Determine the [x, y] coordinate at the center of the cell enclosing the given text.  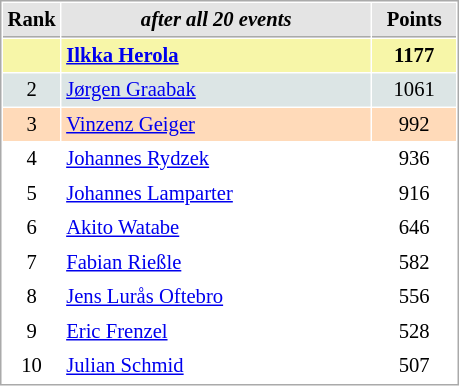
1061 [414, 90]
507 [414, 366]
10 [32, 366]
992 [414, 124]
Julian Schmid [216, 366]
5 [32, 194]
after all 20 events [216, 20]
4 [32, 158]
Johannes Lamparter [216, 194]
Akito Watabe [216, 228]
Eric Frenzel [216, 332]
916 [414, 194]
9 [32, 332]
Johannes Rydzek [216, 158]
Fabian Rießle [216, 262]
528 [414, 332]
Jens Lurås Oftebro [216, 296]
8 [32, 296]
582 [414, 262]
936 [414, 158]
1177 [414, 56]
556 [414, 296]
Ilkka Herola [216, 56]
6 [32, 228]
2 [32, 90]
3 [32, 124]
646 [414, 228]
Vinzenz Geiger [216, 124]
Points [414, 20]
7 [32, 262]
Rank [32, 20]
Jørgen Graabak [216, 90]
